Return [x, y] of the center of cell containing provided text 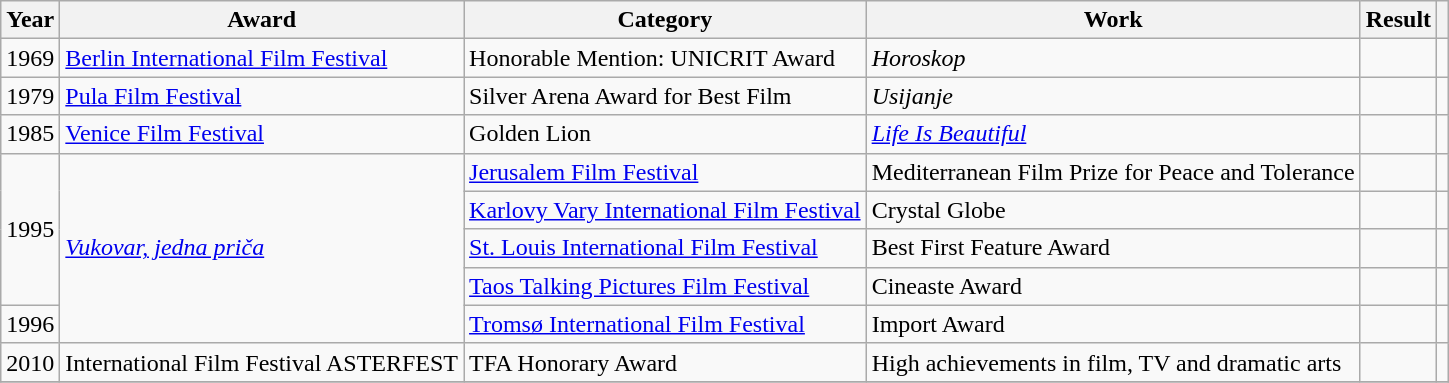
Golden Lion [666, 134]
Berlin International Film Festival [262, 58]
Import Award [1113, 324]
Best First Feature Award [1113, 248]
Category [666, 20]
TFA Honorary Award [666, 362]
Honorable Mention: UNICRIT Award [666, 58]
1985 [30, 134]
Cineaste Award [1113, 286]
Horoskop [1113, 58]
Pula Film Festival [262, 96]
Work [1113, 20]
Venice Film Festival [262, 134]
Crystal Globe [1113, 210]
Mediterranean Film Prize for Peace and Tolerance [1113, 172]
St. Louis International Film Festival [666, 248]
Life Is Beautiful [1113, 134]
Karlovy Vary International Film Festival [666, 210]
Result [1398, 20]
1969 [30, 58]
Jerusalem Film Festival [666, 172]
Year [30, 20]
Silver Arena Award for Best Film [666, 96]
High achievements in film, TV and dramatic arts [1113, 362]
Award [262, 20]
Tromsø International Film Festival [666, 324]
1979 [30, 96]
International Film Festival ASTERFEST [262, 362]
1995 [30, 229]
1996 [30, 324]
Usijanje [1113, 96]
2010 [30, 362]
Taos Talking Pictures Film Festival [666, 286]
Vukovar, jedna priča [262, 248]
